Pinpoint the cell where the given text exists, returning its (X, Y) midpoint coordinate. 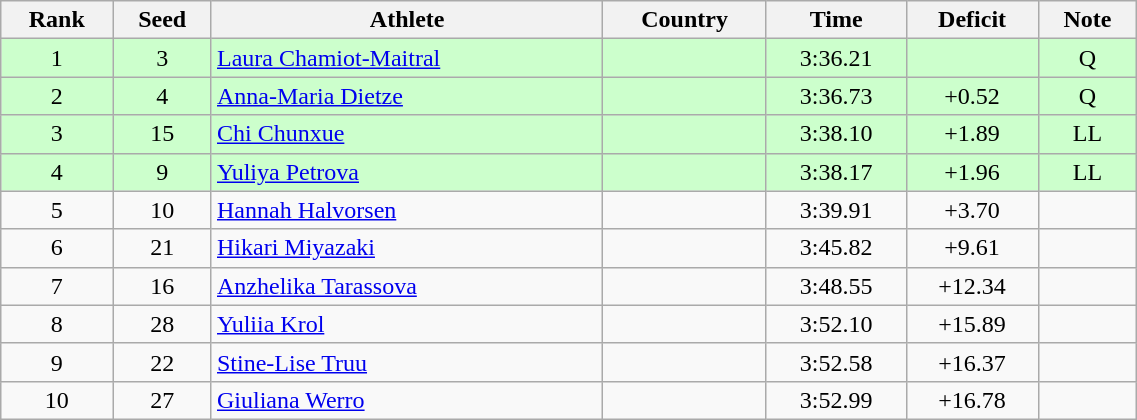
+16.37 (972, 362)
+15.89 (972, 324)
3:38.17 (836, 172)
Anna-Maria Dietze (406, 96)
27 (162, 400)
Laura Chamiot-Maitral (406, 58)
8 (57, 324)
Stine-Lise Truu (406, 362)
Yuliya Petrova (406, 172)
15 (162, 134)
Deficit (972, 20)
28 (162, 324)
3:52.99 (836, 400)
+3.70 (972, 210)
+0.52 (972, 96)
3:36.21 (836, 58)
Athlete (406, 20)
+1.89 (972, 134)
1 (57, 58)
Rank (57, 20)
3:52.10 (836, 324)
6 (57, 248)
22 (162, 362)
Seed (162, 20)
5 (57, 210)
Giuliana Werro (406, 400)
3:48.55 (836, 286)
3:39.91 (836, 210)
Yuliia Krol (406, 324)
2 (57, 96)
Note (1088, 20)
3:36.73 (836, 96)
16 (162, 286)
Hikari Miyazaki (406, 248)
Chi Chunxue (406, 134)
Time (836, 20)
+16.78 (972, 400)
3:52.58 (836, 362)
3:45.82 (836, 248)
Anzhelika Tarassova (406, 286)
+12.34 (972, 286)
+1.96 (972, 172)
Country (684, 20)
+9.61 (972, 248)
7 (57, 286)
Hannah Halvorsen (406, 210)
21 (162, 248)
3:38.10 (836, 134)
